Locate the cell with the specified text and output its (x, y) center coordinate. 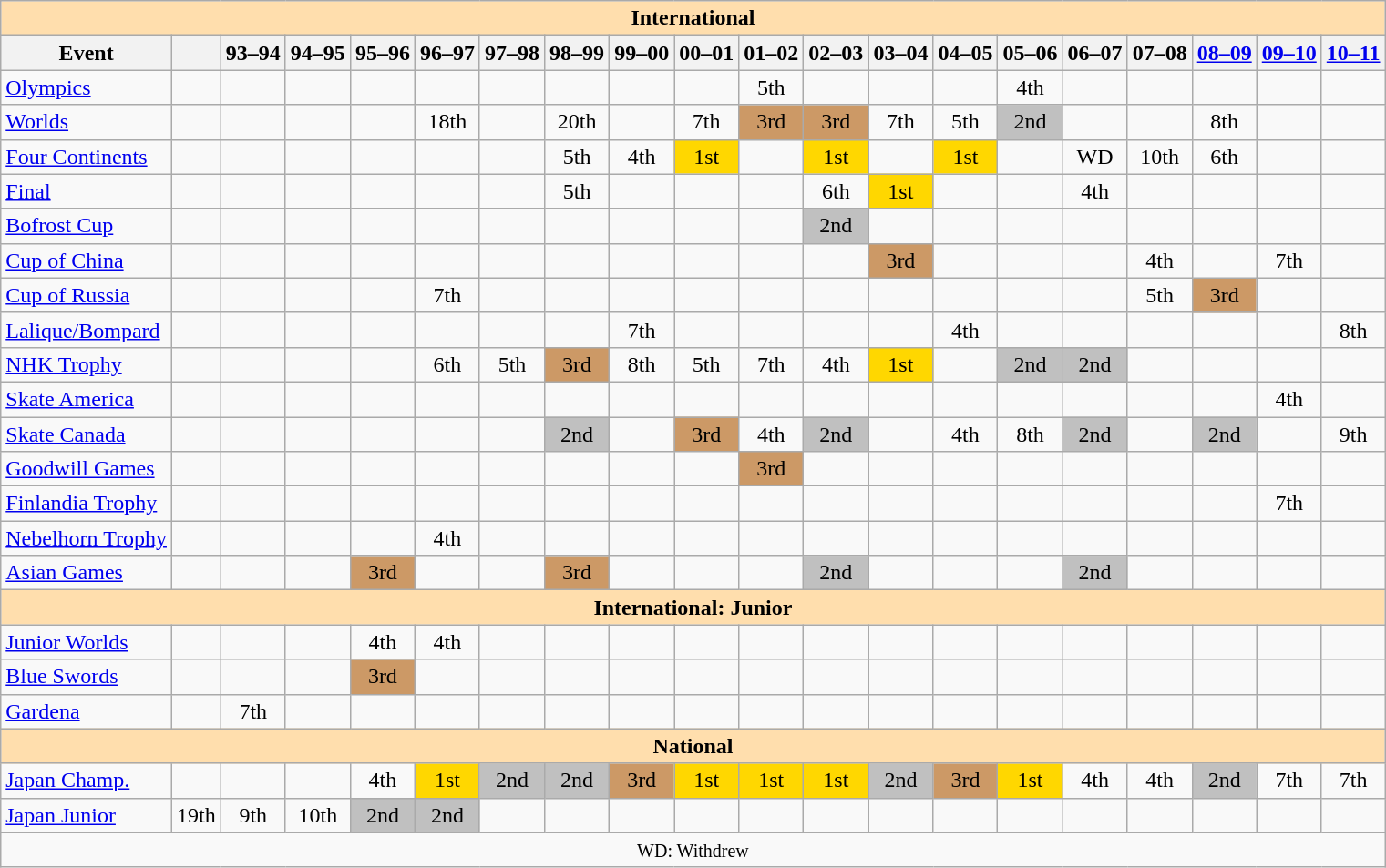
Lalique/Bompard (87, 330)
NHK Trophy (87, 364)
Asian Games (87, 573)
Bofrost Cup (87, 226)
WD (1095, 157)
Worlds (87, 122)
Goodwill Games (87, 469)
93–94 (253, 53)
05–06 (1030, 53)
95–96 (383, 53)
08–09 (1225, 53)
Cup of China (87, 260)
Blue Swords (87, 677)
94–95 (317, 53)
98–99 (578, 53)
Olympics (87, 87)
06–07 (1095, 53)
99–00 (642, 53)
Skate America (87, 399)
07–08 (1159, 53)
97–98 (512, 53)
04–05 (966, 53)
20th (578, 122)
Nebelhorn Trophy (87, 538)
Event (87, 53)
19th (196, 815)
Final (87, 191)
01–02 (771, 53)
02–03 (837, 53)
10–11 (1353, 53)
Junior Worlds (87, 642)
National (693, 746)
18th (447, 122)
Japan Champ. (87, 781)
International: Junior (693, 608)
Skate Canada (87, 434)
Finlandia Trophy (87, 504)
Cup of Russia (87, 295)
00–01 (707, 53)
09–10 (1288, 53)
03–04 (900, 53)
96–97 (447, 53)
WD: Withdrew (693, 850)
International (693, 18)
Gardena (87, 711)
Four Continents (87, 157)
Japan Junior (87, 815)
